Locate the cell with the specified text and output its (x, y) center coordinate. 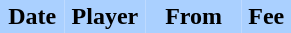
From (194, 16)
Fee (266, 16)
Player (106, 16)
Date (32, 16)
